Output the [x, y] coordinate of the center of the cell containing the given text.  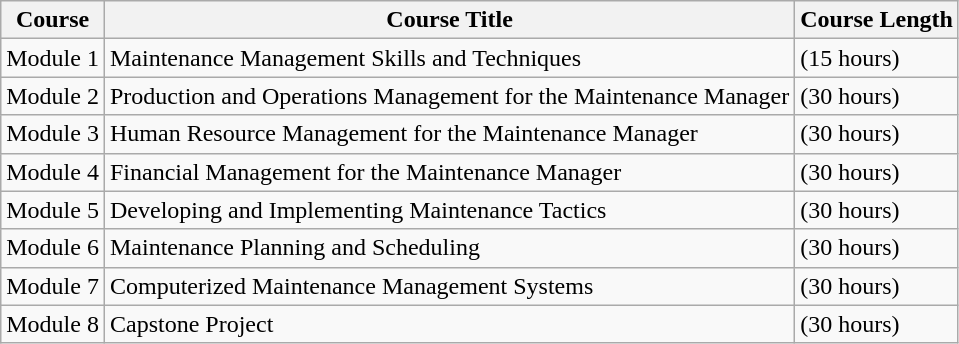
Developing and Implementing Maintenance Tactics [449, 210]
Maintenance Management Skills and Techniques [449, 58]
Module 1 [53, 58]
Production and Operations Management for the Maintenance Manager [449, 96]
Computerized Maintenance Management Systems [449, 286]
Human Resource Management for the Maintenance Manager [449, 134]
Module 3 [53, 134]
Module 6 [53, 248]
Course Length [877, 20]
Financial Management for the Maintenance Manager [449, 172]
Course [53, 20]
Module 7 [53, 286]
Module 5 [53, 210]
Module 2 [53, 96]
Capstone Project [449, 324]
Module 8 [53, 324]
Maintenance Planning and Scheduling [449, 248]
Module 4 [53, 172]
Course Title [449, 20]
(15 hours) [877, 58]
